Pinpoint the cell where the given text exists, returning its [X, Y] midpoint coordinate. 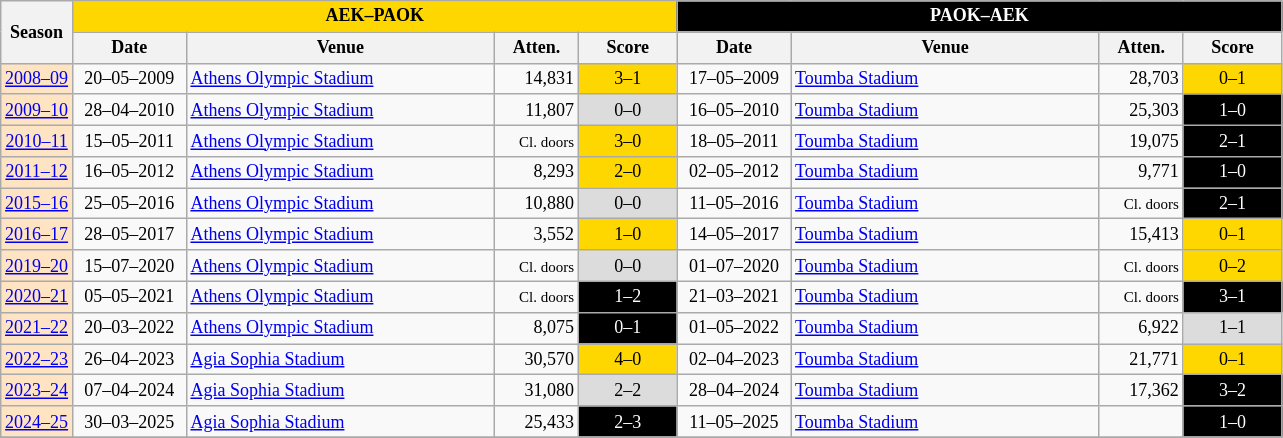
28–04–2024 [734, 390]
02–04–2023 [734, 360]
2021–22 [37, 328]
31,080 [537, 390]
05–05–2021 [129, 296]
15–07–2020 [129, 266]
2020–21 [37, 296]
15–05–2011 [129, 140]
21,771 [1141, 360]
AEK–PAOK [374, 16]
2024–25 [37, 422]
3–2 [1232, 390]
2015–16 [37, 204]
16–05–2010 [734, 110]
14,831 [537, 78]
25,303 [1141, 110]
25–05–2016 [129, 204]
2016–17 [37, 234]
2009–10 [37, 110]
3,552 [537, 234]
4–0 [628, 360]
30,570 [537, 360]
1–2 [628, 296]
21–03–2021 [734, 296]
14–05–2017 [734, 234]
3–0 [628, 140]
28,703 [1141, 78]
8,293 [537, 172]
1–1 [1232, 328]
15,413 [1141, 234]
28–05–2017 [129, 234]
17,362 [1141, 390]
2019–20 [37, 266]
01–07–2020 [734, 266]
2–0 [628, 172]
01–05–2022 [734, 328]
10,880 [537, 204]
11,807 [537, 110]
18–05–2011 [734, 140]
30–03–2025 [129, 422]
26–04–2023 [129, 360]
PAOK–AEK [980, 16]
17–05–2009 [734, 78]
16–05–2012 [129, 172]
25,433 [537, 422]
11–05–2025 [734, 422]
Season [37, 32]
2023–24 [37, 390]
2008–09 [37, 78]
07–04–2024 [129, 390]
02–05–2012 [734, 172]
2011–12 [37, 172]
19,075 [1141, 140]
2–3 [628, 422]
2022–23 [37, 360]
28–04–2010 [129, 110]
20–05–2009 [129, 78]
20–03–2022 [129, 328]
8,075 [537, 328]
6,922 [1141, 328]
2010–11 [37, 140]
9,771 [1141, 172]
11–05–2016 [734, 204]
0–2 [1232, 266]
2–2 [628, 390]
